For the text-containing cell, return its midpoint in [x, y] coordinate format. 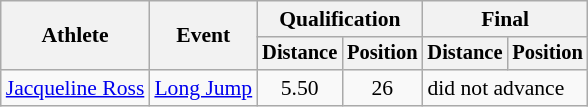
Event [203, 36]
Qualification [340, 19]
26 [382, 88]
5.50 [300, 88]
did not advance [506, 88]
Athlete [76, 36]
Final [506, 19]
Jacqueline Ross [76, 88]
Long Jump [203, 88]
